Output the [X, Y] coordinate of the center of the cell containing the given text.  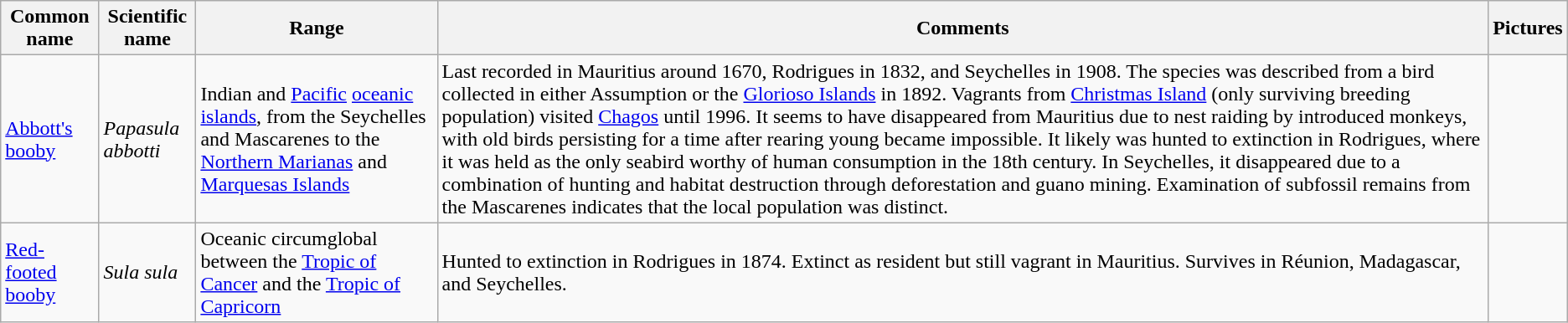
Range [317, 28]
Sula sula [147, 273]
Papasula abbotti [147, 139]
Red-footed booby [50, 273]
Oceanic circumglobal between the Tropic of Cancer and the Tropic of Capricorn [317, 273]
Comments [963, 28]
Abbott's booby [50, 139]
Scientific name [147, 28]
Common name [50, 28]
Pictures [1528, 28]
Hunted to extinction in Rodrigues in 1874. Extinct as resident but still vagrant in Mauritius. Survives in Réunion, Madagascar, and Seychelles. [963, 273]
Indian and Pacific oceanic islands, from the Seychelles and Mascarenes to the Northern Marianas and Marquesas Islands [317, 139]
